For the text-containing cell, return its midpoint in [x, y] coordinate format. 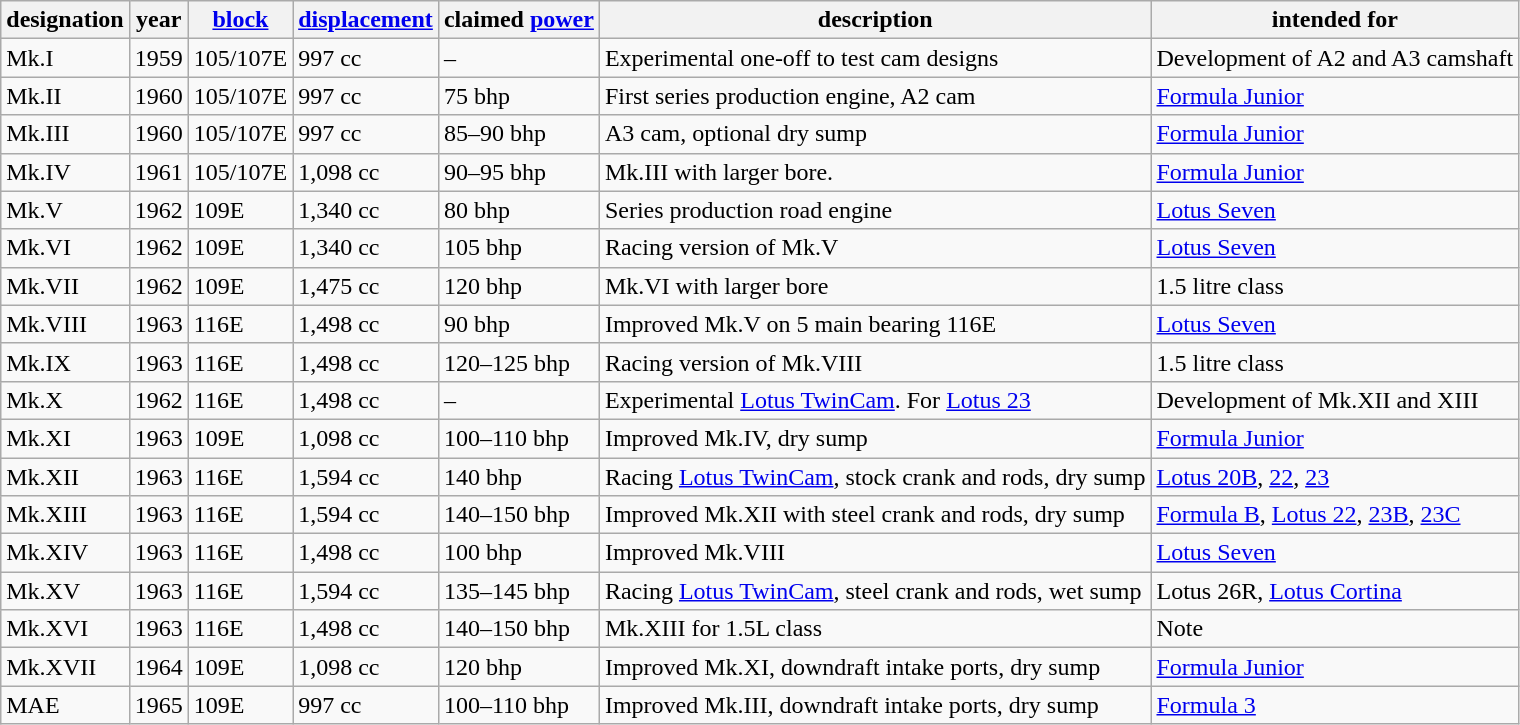
MAE [65, 705]
Lotus 26R, Lotus Cortina [1335, 591]
Experimental one-off to test cam designs [875, 58]
Formula 3 [1335, 705]
Mk.VI with larger bore [875, 286]
105 bhp [518, 248]
Mk.II [65, 96]
Mk.VIII [65, 324]
Improved Mk.VIII [875, 553]
1965 [158, 705]
Improved Mk.XII with steel crank and rods, dry sump [875, 515]
1964 [158, 667]
Mk.XVII [65, 667]
A3 cam, optional dry sump [875, 134]
75 bhp [518, 96]
Mk.VII [65, 286]
135–145 bhp [518, 591]
Improved Mk.III, downdraft intake ports, dry sump [875, 705]
description [875, 20]
1,475 cc [366, 286]
Development of Mk.XII and XIII [1335, 400]
Racing Lotus TwinCam, steel crank and rods, wet sump [875, 591]
Mk.XIII [65, 515]
Development of A2 and A3 camshaft [1335, 58]
Improved Mk.IV, dry sump [875, 438]
85–90 bhp [518, 134]
intended for [1335, 20]
Experimental Lotus TwinCam. For Lotus 23 [875, 400]
designation [65, 20]
90 bhp [518, 324]
Mk.III [65, 134]
Mk.XV [65, 591]
Mk.V [65, 210]
year [158, 20]
Mk.XVI [65, 629]
First series production engine, A2 cam [875, 96]
80 bhp [518, 210]
Mk.XII [65, 477]
Formula B, Lotus 22, 23B, 23C [1335, 515]
Mk.IV [65, 172]
90–95 bhp [518, 172]
140 bhp [518, 477]
Racing version of Mk.V [875, 248]
Mk.X [65, 400]
claimed power [518, 20]
Mk.III with larger bore. [875, 172]
Note [1335, 629]
Series production road engine [875, 210]
1961 [158, 172]
Lotus 20B, 22, 23 [1335, 477]
displacement [366, 20]
Mk.I [65, 58]
120–125 bhp [518, 362]
block [240, 20]
Mk.XIV [65, 553]
Racing version of Mk.VIII [875, 362]
Racing Lotus TwinCam, stock crank and rods, dry sump [875, 477]
1959 [158, 58]
Mk.XI [65, 438]
100 bhp [518, 553]
Improved Mk.V on 5 main bearing 116E [875, 324]
Improved Mk.XI, downdraft intake ports, dry sump [875, 667]
Mk.IX [65, 362]
Mk.XIII for 1.5L class [875, 629]
Mk.VI [65, 248]
